Pinpoint the cell where the given text exists, returning its [X, Y] midpoint coordinate. 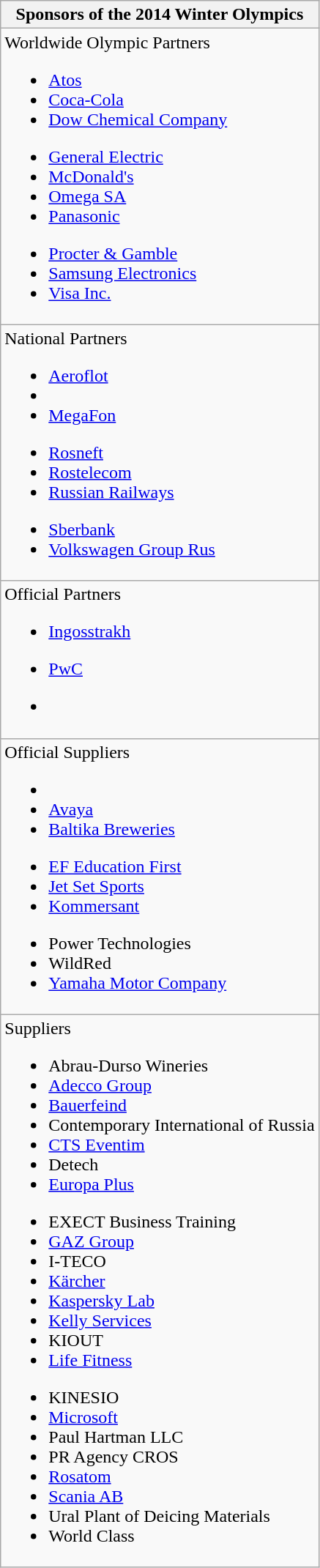
Worldwide Olympic Partners AtosCoca-ColaDow Chemical CompanyGeneral ElectricMcDonald'sOmega SAPanasonicProcter & GambleSamsung ElectronicsVisa Inc. [160, 177]
Official Suppliers AvayaBaltika BreweriesEF Education FirstJet Set SportsKommersantPower Technologies WildRedYamaha Motor Company [160, 876]
Sponsors of the 2014 Winter Olympics [160, 15]
National Partners AeroflotMegaFonRosneftRostelecomRussian RailwaysSberbankVolkswagen Group Rus [160, 453]
Official Partners IngosstrakhPwC [160, 659]
